Capture the cell that displays the provided text and extract its (x, y) central coordinate. 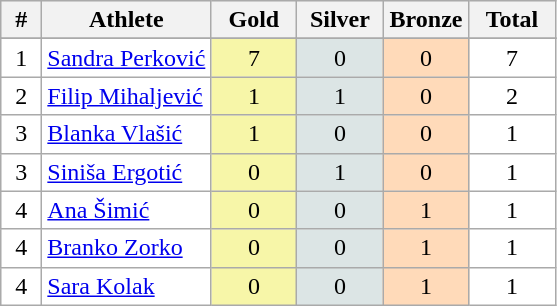
Silver (340, 20)
Filip Mihaljević (126, 96)
Sandra Perković (126, 58)
Ana Šimić (126, 210)
Bronze (426, 20)
Branko Zorko (126, 248)
Siniša Ergotić (126, 172)
# (22, 20)
Gold (254, 20)
Blanka Vlašić (126, 134)
Total (512, 20)
Sara Kolak (126, 286)
Athlete (126, 20)
